Extract the [X, Y] coordinate from the center of the cell holding the provided text.  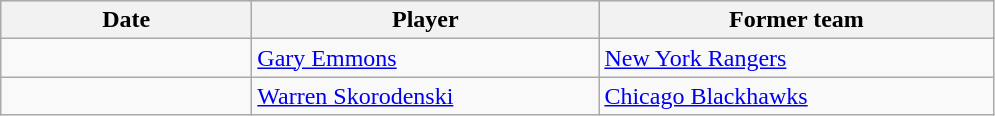
Chicago Blackhawks [796, 96]
Warren Skorodenski [426, 96]
Gary Emmons [426, 58]
New York Rangers [796, 58]
Date [126, 20]
Former team [796, 20]
Player [426, 20]
